From the cell containing the given text, extract its center point as (x, y) coordinate. 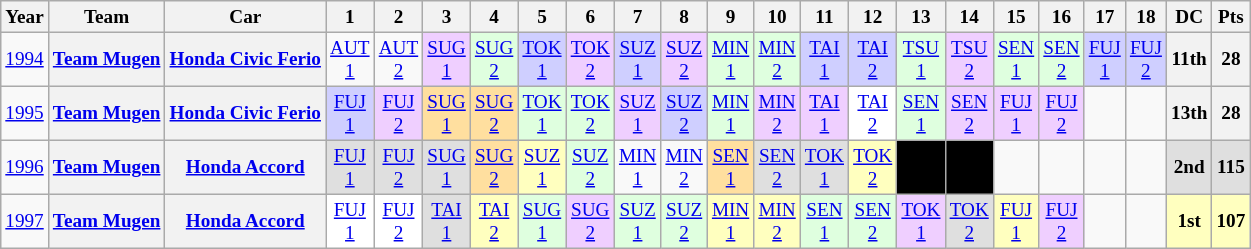
16 (1062, 17)
12 (873, 17)
TSU2 (969, 59)
DC (1188, 17)
15 (1016, 17)
7 (637, 17)
18 (1146, 17)
1996 (25, 167)
14 (969, 17)
Year (25, 17)
11th (1188, 59)
1 (350, 17)
TSU1 (921, 59)
107 (1231, 222)
115 (1231, 167)
1995 (25, 113)
11 (824, 17)
5 (542, 17)
Pts (1231, 17)
9 (730, 17)
8 (684, 17)
2nd (1188, 167)
4 (494, 17)
3 (447, 17)
10 (777, 17)
Team (106, 17)
1st (1188, 222)
13 (921, 17)
2 (398, 17)
17 (1104, 17)
AUT2 (398, 59)
1997 (25, 222)
6 (590, 17)
Car (246, 17)
1994 (25, 59)
AUT1 (350, 59)
13th (1188, 113)
